For the text-containing cell, return its midpoint in [x, y] coordinate format. 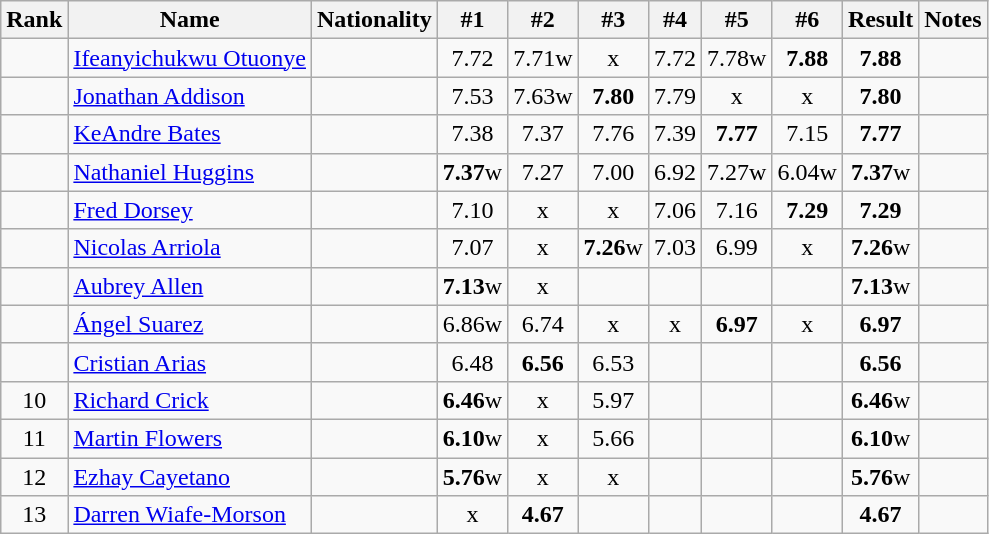
Aubrey Allen [190, 286]
6.86w [472, 324]
Ifeanyichukwu Otuonye [190, 58]
#4 [674, 20]
KeAndre Bates [190, 134]
Rank [34, 20]
7.37 [543, 134]
7.15 [807, 134]
7.10 [472, 210]
6.53 [613, 362]
Martin Flowers [190, 438]
11 [34, 438]
5.97 [613, 400]
7.39 [674, 134]
#3 [613, 20]
6.04w [807, 172]
Nathaniel Huggins [190, 172]
Notes [953, 20]
Cristian Arias [190, 362]
7.06 [674, 210]
7.27 [543, 172]
6.48 [472, 362]
10 [34, 400]
#2 [543, 20]
Jonathan Addison [190, 96]
Darren Wiafe-Morson [190, 515]
7.71w [543, 58]
Result [880, 20]
7.00 [613, 172]
7.27w [737, 172]
Ángel Suarez [190, 324]
7.16 [737, 210]
7.07 [472, 248]
7.63w [543, 96]
7.76 [613, 134]
5.66 [613, 438]
7.79 [674, 96]
Fred Dorsey [190, 210]
#5 [737, 20]
#1 [472, 20]
6.92 [674, 172]
6.74 [543, 324]
6.99 [737, 248]
#6 [807, 20]
Richard Crick [190, 400]
12 [34, 477]
13 [34, 515]
Nationality [375, 20]
Ezhay Cayetano [190, 477]
7.78w [737, 58]
7.38 [472, 134]
Nicolas Arriola [190, 248]
7.53 [472, 96]
Name [190, 20]
7.03 [674, 248]
